Output the [X, Y] coordinate of the center of the cell containing the given text.  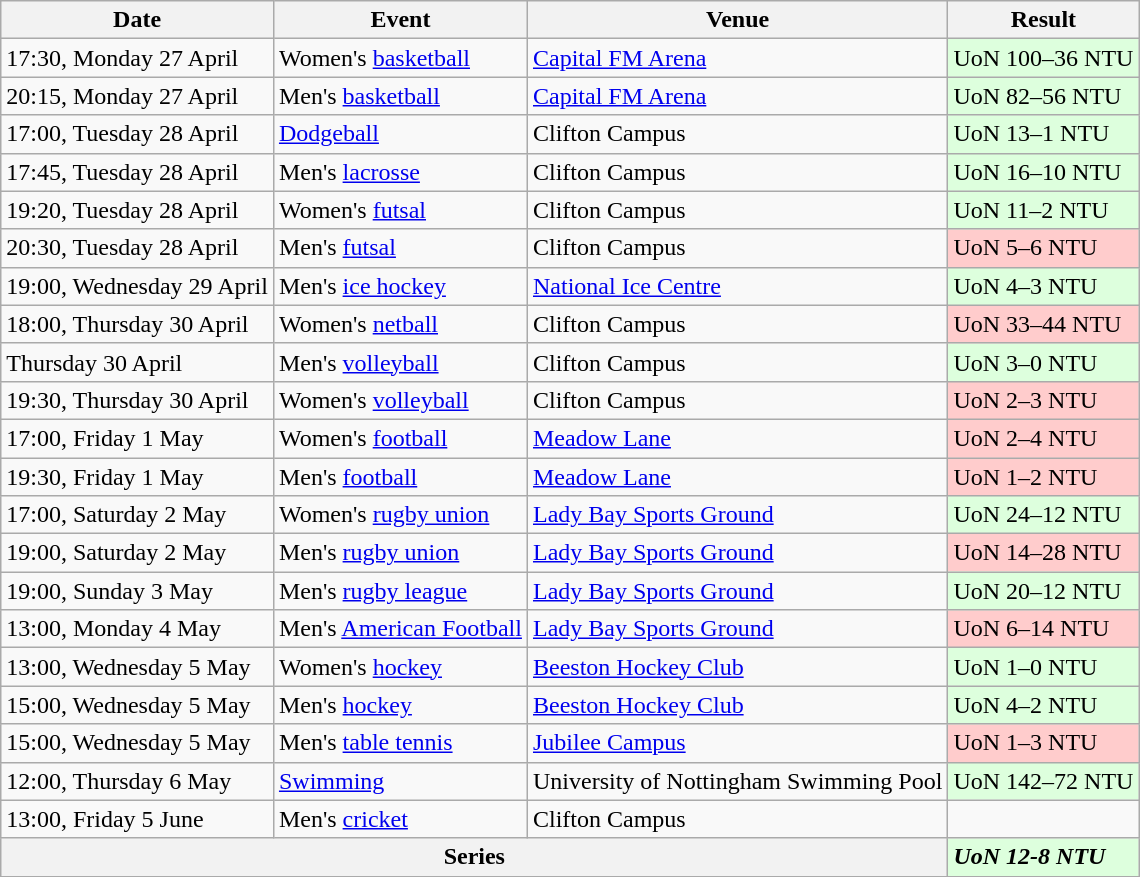
17:00, Tuesday 28 April [138, 134]
Event [400, 20]
UoN 82–56 NTU [1044, 96]
University of Nottingham Swimming Pool [737, 781]
17:45, Tuesday 28 April [138, 172]
UoN 4–3 NTU [1044, 286]
Women's volleyball [400, 400]
Men's ice hockey [400, 286]
UoN 12-8 NTU [1044, 857]
UoN 3–0 NTU [1044, 362]
Women's rugby union [400, 515]
UoN 1–3 NTU [1044, 743]
13:00, Monday 4 May [138, 629]
Women's hockey [400, 667]
Dodgeball [400, 134]
Women's basketball [400, 58]
Men's basketball [400, 96]
UoN 2–4 NTU [1044, 438]
UoN 1–0 NTU [1044, 667]
Men's hockey [400, 705]
UoN 14–28 NTU [1044, 553]
UoN 6–14 NTU [1044, 629]
Men's cricket [400, 819]
17:00, Friday 1 May [138, 438]
Men's volleyball [400, 362]
Result [1044, 20]
Men's table tennis [400, 743]
19:30, Thursday 30 April [138, 400]
UoN 11–2 NTU [1044, 210]
Women's football [400, 438]
Men's American Football [400, 629]
Venue [737, 20]
Men's rugby union [400, 553]
UoN 24–12 NTU [1044, 515]
UoN 16–10 NTU [1044, 172]
18:00, Thursday 30 April [138, 324]
19:30, Friday 1 May [138, 477]
17:30, Monday 27 April [138, 58]
17:00, Saturday 2 May [138, 515]
UoN 13–1 NTU [1044, 134]
Women's futsal [400, 210]
20:30, Tuesday 28 April [138, 248]
19:20, Tuesday 28 April [138, 210]
19:00, Wednesday 29 April [138, 286]
13:00, Wednesday 5 May [138, 667]
Date [138, 20]
13:00, Friday 5 June [138, 819]
UoN 33–44 NTU [1044, 324]
Series [474, 857]
UoN 2–3 NTU [1044, 400]
UoN 5–6 NTU [1044, 248]
19:00, Sunday 3 May [138, 591]
19:00, Saturday 2 May [138, 553]
UoN 1–2 NTU [1044, 477]
Women's netball [400, 324]
UoN 4–2 NTU [1044, 705]
UoN 20–12 NTU [1044, 591]
Jubilee Campus [737, 743]
Men's rugby league [400, 591]
Men's lacrosse [400, 172]
12:00, Thursday 6 May [138, 781]
20:15, Monday 27 April [138, 96]
Thursday 30 April [138, 362]
Men's football [400, 477]
UoN 100–36 NTU [1044, 58]
Swimming [400, 781]
Men's futsal [400, 248]
National Ice Centre [737, 286]
UoN 142–72 NTU [1044, 781]
